Identify which cell holds the provided text, then report its (X, Y) central coordinate. 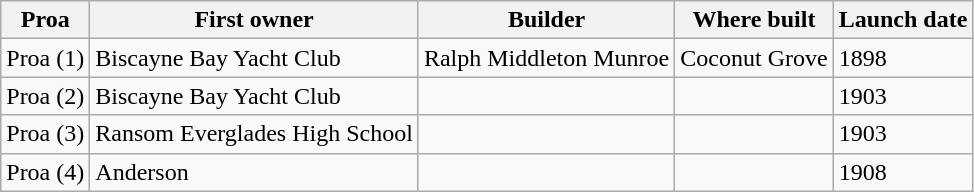
1908 (903, 172)
Proa (2) (46, 96)
Proa (3) (46, 134)
Proa (1) (46, 58)
Ransom Everglades High School (254, 134)
First owner (254, 20)
Coconut Grove (754, 58)
Builder (546, 20)
Anderson (254, 172)
Proa (46, 20)
1898 (903, 58)
Launch date (903, 20)
Ralph Middleton Munroe (546, 58)
Proa (4) (46, 172)
Where built (754, 20)
